Identify which cell holds the provided text, then report its [x, y] central coordinate. 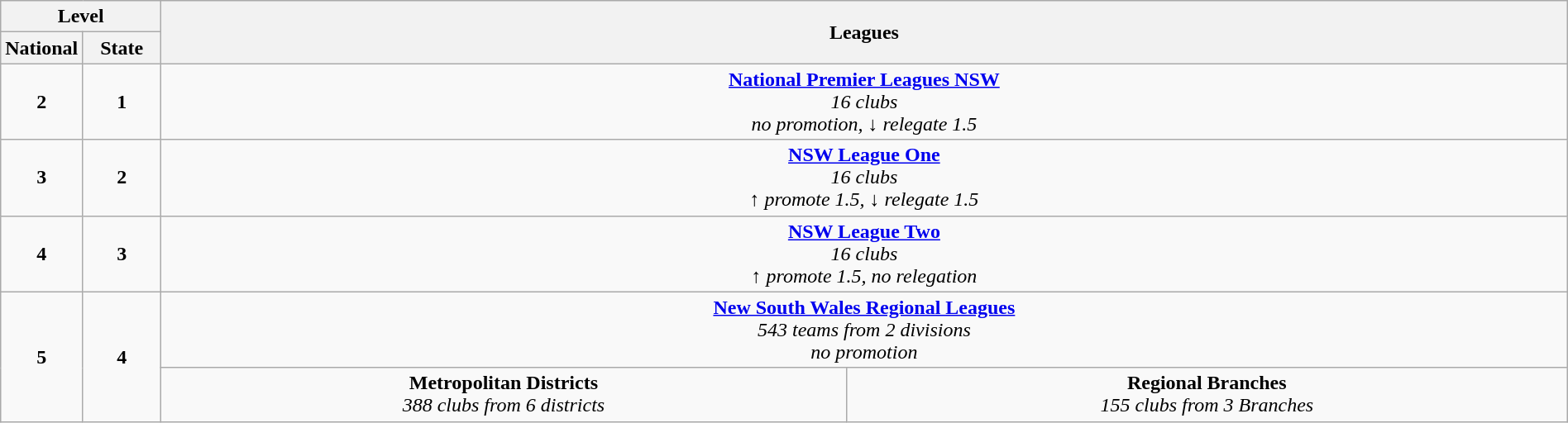
1 [122, 102]
National Premier Leagues NSW16 clubsno promotion, ↓ relegate 1.5 [865, 102]
5 [41, 357]
NSW League Two16 clubs↑ promote 1.5, no relegation [865, 254]
Leagues [865, 32]
Regional Branches155 clubs from 3 Branches [1207, 395]
National [41, 48]
NSW League One16 clubs↑ promote 1.5, ↓ relegate 1.5 [865, 178]
State [122, 48]
New South Wales Regional Leagues543 teams from 2 divisionsno promotion [865, 330]
Metropolitan Districts388 clubs from 6 districts [504, 395]
Level [81, 17]
